Extract the (x, y) coordinate from the center of the cell holding the provided text.  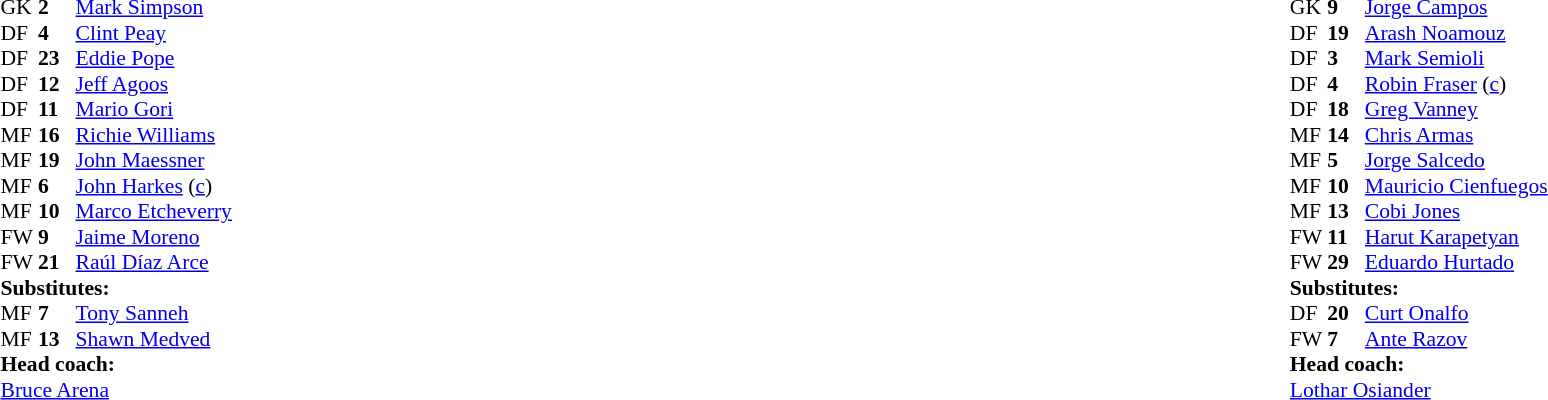
6 (57, 186)
23 (57, 59)
Mauricio Cienfuegos (1456, 186)
Richie Williams (157, 135)
Mario Gori (157, 109)
Robin Fraser (c) (1456, 84)
Clint Peay (157, 33)
Jorge Salcedo (1456, 161)
29 (1346, 263)
John Harkes (c) (157, 186)
Chris Armas (1456, 135)
14 (1346, 135)
Jeff Agoos (157, 84)
Greg Vanney (1456, 109)
Raúl Díaz Arce (157, 263)
18 (1346, 109)
Jaime Moreno (157, 237)
Eduardo Hurtado (1456, 263)
9 (57, 237)
Tony Sanneh (157, 313)
Arash Noamouz (1456, 33)
Marco Etcheverry (157, 211)
John Maessner (157, 161)
Mark Semioli (1456, 59)
Cobi Jones (1456, 211)
20 (1346, 313)
Ante Razov (1456, 339)
Harut Karapetyan (1456, 237)
3 (1346, 59)
Eddie Pope (157, 59)
Curt Onalfo (1456, 313)
5 (1346, 161)
16 (57, 135)
Shawn Medved (157, 339)
21 (57, 263)
12 (57, 84)
